Find where the given text appears and provide that cell's center as (x, y) coordinate. 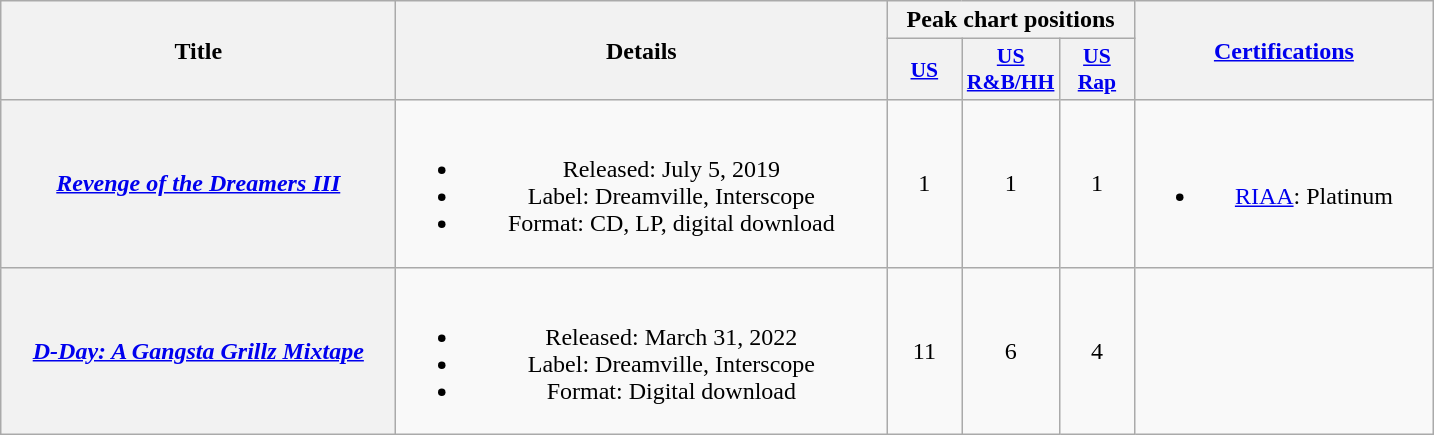
4 (1096, 350)
6 (1011, 350)
USR&B/HH (1011, 70)
Details (642, 50)
Title (198, 50)
11 (924, 350)
US (924, 70)
RIAA: Platinum (1284, 184)
USRap (1096, 70)
Revenge of the Dreamers III (198, 184)
Certifications (1284, 50)
Released: March 31, 2022Label: Dreamville, InterscopeFormat: Digital download (642, 350)
D-Day: A Gangsta Grillz Mixtape (198, 350)
Released: July 5, 2019Label: Dreamville, InterscopeFormat: CD, LP, digital download (642, 184)
Peak chart positions (1011, 20)
